Detect which cell encompasses the target text, then output its (X, Y) center coordinate. 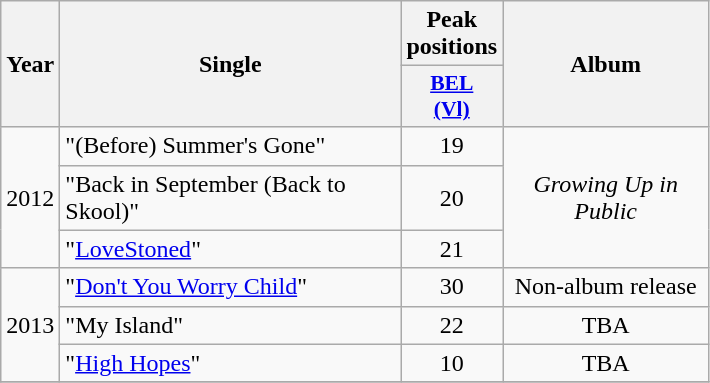
Album (606, 64)
Growing Up in Public (606, 198)
21 (452, 249)
22 (452, 325)
2012 (30, 198)
"My Island" (230, 325)
Year (30, 64)
"(Before) Summer's Gone" (230, 146)
30 (452, 287)
"High Hopes" (230, 363)
Non-album release (606, 287)
"LoveStoned" (230, 249)
Peak positions (452, 34)
20 (452, 198)
2013 (30, 325)
"Don't You Worry Child" (230, 287)
Single (230, 64)
19 (452, 146)
"Back in September (Back to Skool)" (230, 198)
10 (452, 363)
BEL (Vl) (452, 96)
